Return the (x, y) coordinate for the center point of the cell that contains the specified text.  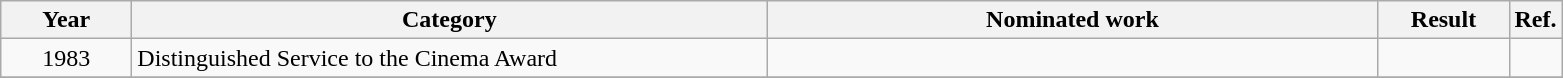
Category (450, 20)
Distinguished Service to the Cinema Award (450, 58)
1983 (66, 58)
Result (1444, 20)
Year (66, 20)
Nominated work (1072, 20)
Ref. (1536, 20)
